From the cell containing the given text, extract its center point as [X, Y] coordinate. 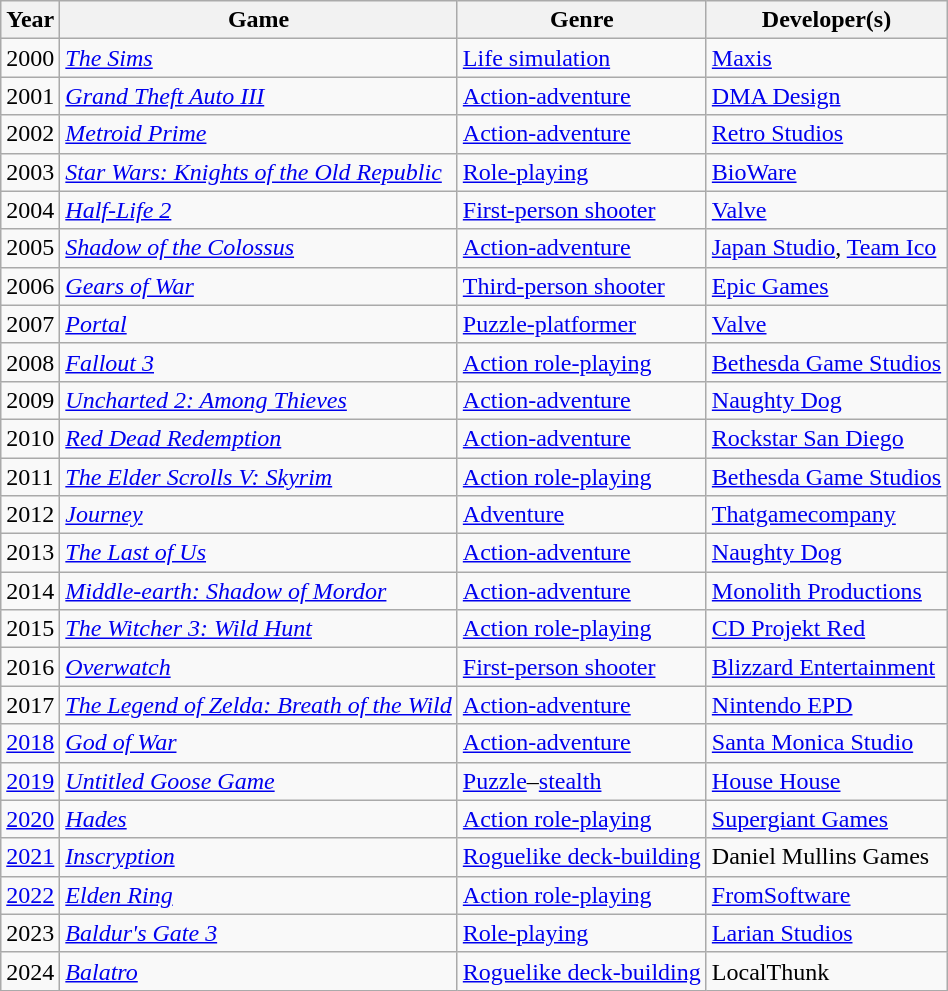
Supergiant Games [826, 819]
Untitled Goose Game [258, 781]
House House [826, 781]
2023 [30, 933]
Red Dead Redemption [258, 438]
Puzzle–stealth [582, 781]
The Elder Scrolls V: Skyrim [258, 477]
Uncharted 2: Among Thieves [258, 400]
Third-person shooter [582, 286]
2007 [30, 324]
Overwatch [258, 667]
Blizzard Entertainment [826, 667]
Retro Studios [826, 134]
2013 [30, 553]
2015 [30, 629]
2004 [30, 210]
2024 [30, 971]
Thatgamecompany [826, 515]
Half-Life 2 [258, 210]
2000 [30, 58]
God of War [258, 743]
2009 [30, 400]
Hades [258, 819]
Year [30, 20]
Middle-earth: Shadow of Mordor [258, 591]
Santa Monica Studio [826, 743]
2016 [30, 667]
Maxis [826, 58]
Adventure [582, 515]
BioWare [826, 172]
Grand Theft Auto III [258, 96]
2017 [30, 705]
2021 [30, 857]
Larian Studios [826, 933]
2006 [30, 286]
The Legend of Zelda: Breath of the Wild [258, 705]
Life simulation [582, 58]
The Sims [258, 58]
2022 [30, 895]
2011 [30, 477]
The Last of Us [258, 553]
Star Wars: Knights of the Old Republic [258, 172]
2019 [30, 781]
Metroid Prime [258, 134]
LocalThunk [826, 971]
Portal [258, 324]
Nintendo EPD [826, 705]
2002 [30, 134]
Gears of War [258, 286]
2010 [30, 438]
The Witcher 3: Wild Hunt [258, 629]
2001 [30, 96]
Inscryption [258, 857]
Developer(s) [826, 20]
Epic Games [826, 286]
Shadow of the Colossus [258, 248]
Game [258, 20]
DMA Design [826, 96]
Rockstar San Diego [826, 438]
2003 [30, 172]
Fallout 3 [258, 362]
Genre [582, 20]
2020 [30, 819]
Balatro [258, 971]
Baldur's Gate 3 [258, 933]
FromSoftware [826, 895]
2008 [30, 362]
Puzzle-platformer [582, 324]
Daniel Mullins Games [826, 857]
2018 [30, 743]
Monolith Productions [826, 591]
2005 [30, 248]
Elden Ring [258, 895]
2014 [30, 591]
2012 [30, 515]
Japan Studio, Team Ico [826, 248]
Journey [258, 515]
CD Projekt Red [826, 629]
